Find where the given text appears and provide that cell's center as (x, y) coordinate. 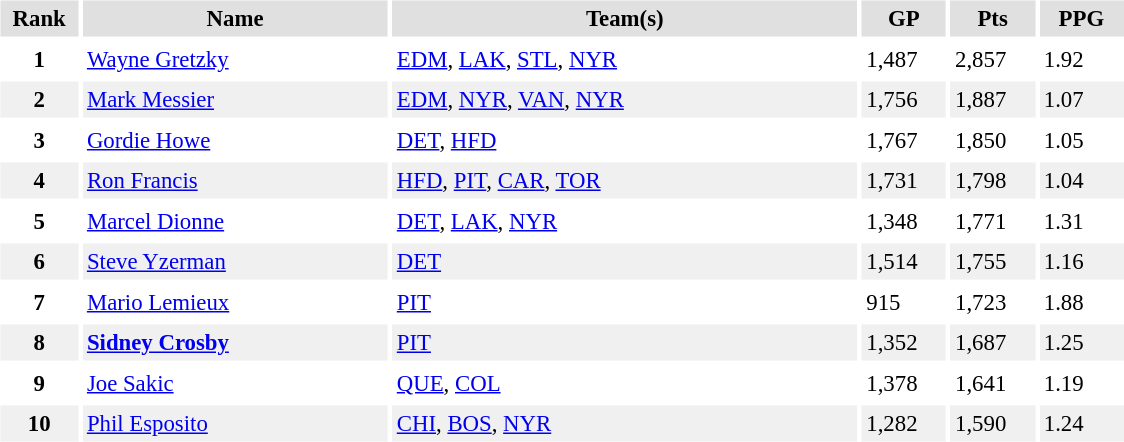
Phil Esposito (234, 424)
Joe Sakic (234, 383)
1 (38, 59)
1.04 (1081, 180)
1.16 (1081, 262)
1,767 (904, 140)
DET (624, 262)
1.31 (1081, 221)
7 (38, 302)
Wayne Gretzky (234, 59)
1,590 (993, 424)
915 (904, 302)
1,723 (993, 302)
1,771 (993, 221)
1,282 (904, 424)
10 (38, 424)
1,514 (904, 262)
1,798 (993, 180)
CHI, BOS, NYR (624, 424)
Pts (993, 18)
1,687 (993, 342)
1.07 (1081, 100)
5 (38, 221)
QUE, COL (624, 383)
1.24 (1081, 424)
Mark Messier (234, 100)
1.92 (1081, 59)
1,755 (993, 262)
1,348 (904, 221)
1,731 (904, 180)
Ron Francis (234, 180)
1,378 (904, 383)
HFD, PIT, CAR, TOR (624, 180)
8 (38, 342)
1.25 (1081, 342)
1,487 (904, 59)
9 (38, 383)
Marcel Dionne (234, 221)
6 (38, 262)
Name (234, 18)
GP (904, 18)
2,857 (993, 59)
DET, LAK, NYR (624, 221)
1.88 (1081, 302)
Rank (38, 18)
1.19 (1081, 383)
Gordie Howe (234, 140)
2 (38, 100)
Sidney Crosby (234, 342)
Mario Lemieux (234, 302)
1,887 (993, 100)
EDM, NYR, VAN, NYR (624, 100)
PPG (1081, 18)
Team(s) (624, 18)
1,641 (993, 383)
Steve Yzerman (234, 262)
DET, HFD (624, 140)
1,352 (904, 342)
1.05 (1081, 140)
EDM, LAK, STL, NYR (624, 59)
1,756 (904, 100)
1,850 (993, 140)
4 (38, 180)
3 (38, 140)
